Identify which cell holds the provided text, then report its (X, Y) central coordinate. 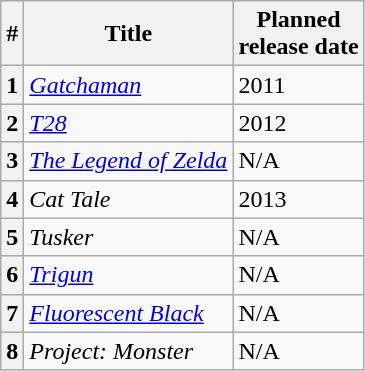
5 (12, 237)
2013 (298, 199)
Cat Tale (128, 199)
1 (12, 85)
Tusker (128, 237)
The Legend of Zelda (128, 161)
2011 (298, 85)
6 (12, 275)
7 (12, 313)
4 (12, 199)
Title (128, 34)
2 (12, 123)
Trigun (128, 275)
2012 (298, 123)
Planned release date (298, 34)
Gatchaman (128, 85)
# (12, 34)
Fluorescent Black (128, 313)
T28 (128, 123)
8 (12, 351)
Project: Monster (128, 351)
3 (12, 161)
